Capture the cell that displays the provided text and extract its (x, y) central coordinate. 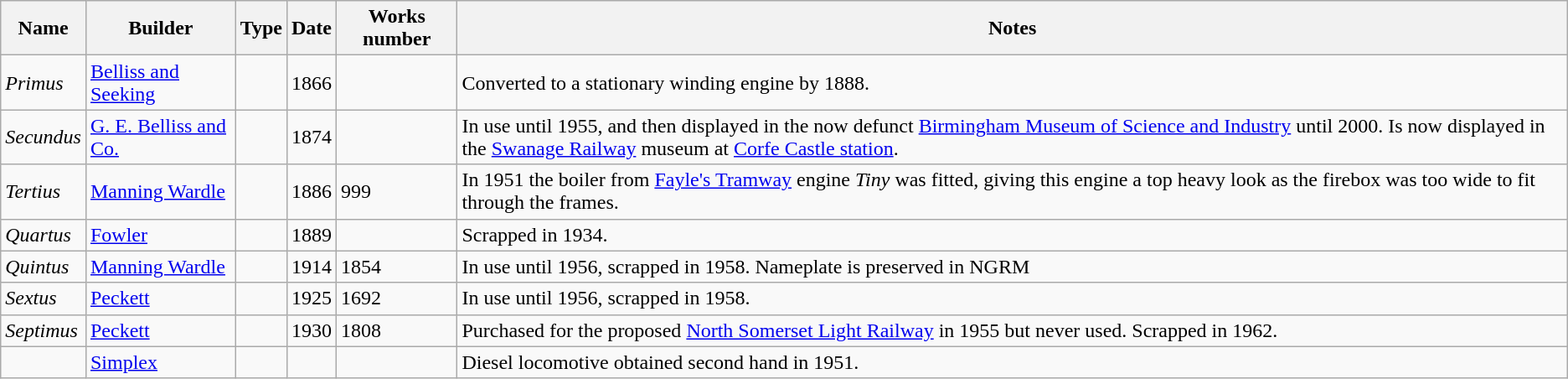
1886 (312, 191)
1808 (397, 330)
In use until 1956, scrapped in 1958. Nameplate is preserved in NGRM (1012, 267)
G. E. Belliss and Co. (161, 138)
Sextus (44, 299)
1925 (312, 299)
Scrapped in 1934. (1012, 235)
1692 (397, 299)
Primus (44, 82)
Name (44, 29)
1874 (312, 138)
Works number (397, 29)
1914 (312, 267)
Builder (161, 29)
Type (261, 29)
Quartus (44, 235)
Purchased for the proposed North Somerset Light Railway in 1955 but never used. Scrapped in 1962. (1012, 330)
999 (397, 191)
Notes (1012, 29)
1854 (397, 267)
Date (312, 29)
Converted to a stationary winding engine by 1888. (1012, 82)
1866 (312, 82)
Diesel locomotive obtained second hand in 1951. (1012, 362)
Belliss and Seeking (161, 82)
1930 (312, 330)
In use until 1956, scrapped in 1958. (1012, 299)
Fowler (161, 235)
1889 (312, 235)
Simplex (161, 362)
Secundus (44, 138)
Quintus (44, 267)
Septimus (44, 330)
Tertius (44, 191)
